Pinpoint the cell where the given text exists, returning its [x, y] midpoint coordinate. 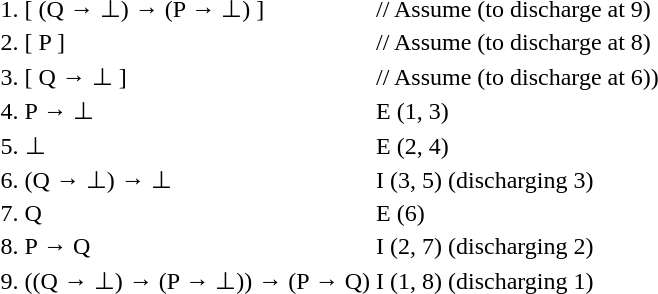
Q [198, 213]
[ Q → ⊥ ] [198, 76]
[ P ] [198, 43]
⊥ [198, 146]
P → Q [198, 247]
(Q → ⊥) → ⊥ [198, 180]
P → ⊥ [198, 111]
